Capture the cell that displays the provided text and extract its (x, y) central coordinate. 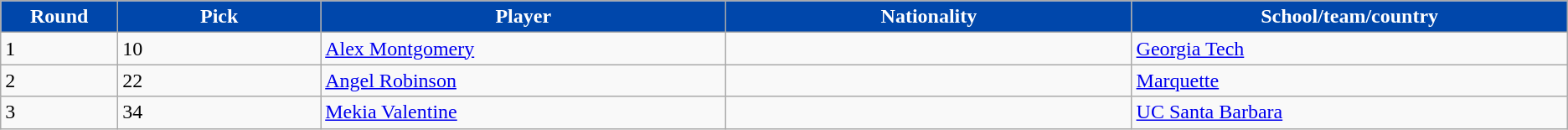
22 (219, 81)
Georgia Tech (1349, 49)
Mekia Valentine (524, 112)
Alex Montgomery (524, 49)
34 (219, 112)
1 (59, 49)
Round (59, 17)
10 (219, 49)
Marquette (1349, 81)
Nationality (929, 17)
School/team/country (1349, 17)
3 (59, 112)
2 (59, 81)
Player (524, 17)
Angel Robinson (524, 81)
UC Santa Barbara (1349, 112)
Pick (219, 17)
